Extract the (x, y) coordinate from the center of the cell holding the provided text.  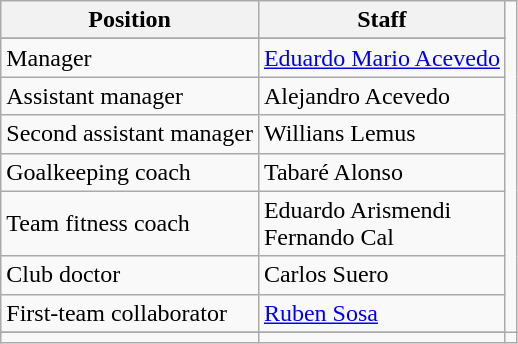
Assistant manager (130, 96)
Position (130, 20)
Ruben Sosa (382, 313)
Manager (130, 58)
Eduardo Arismendi Fernando Cal (382, 224)
Goalkeeping coach (130, 172)
First-team collaborator (130, 313)
Tabaré Alonso (382, 172)
Club doctor (130, 275)
Willians Lemus (382, 134)
Team fitness coach (130, 224)
Second assistant manager (130, 134)
Eduardo Mario Acevedo (382, 58)
Alejandro Acevedo (382, 96)
Staff (382, 20)
Carlos Suero (382, 275)
